Pinpoint the cell where the given text exists, returning its [x, y] midpoint coordinate. 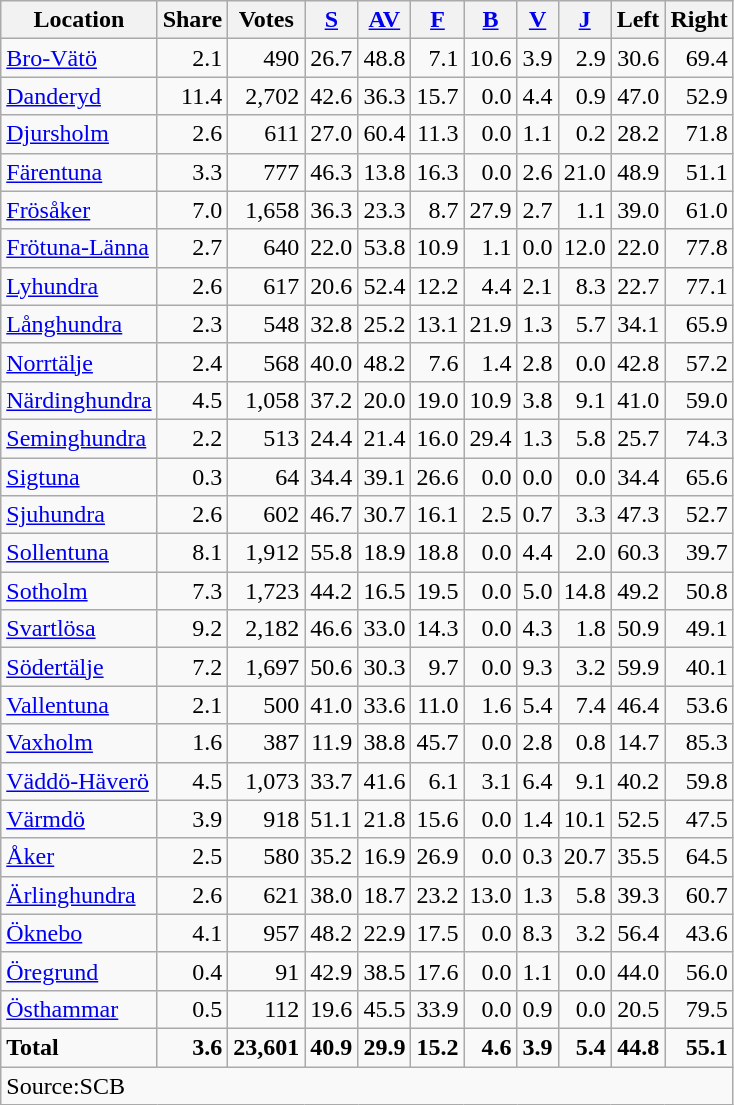
Sotholm [79, 591]
21.9 [490, 324]
0.2 [584, 134]
46.3 [332, 172]
AV [384, 20]
60.7 [699, 895]
611 [266, 134]
21.8 [384, 819]
30.7 [384, 515]
S [332, 20]
1,912 [266, 553]
14.7 [638, 743]
25.7 [638, 438]
Lyhundra [79, 286]
49.2 [638, 591]
71.8 [699, 134]
22.9 [384, 933]
B [490, 20]
20.0 [384, 400]
Värmdö [79, 819]
4.6 [490, 1047]
10.1 [584, 819]
Vaxholm [79, 743]
2,702 [266, 96]
29.9 [384, 1047]
7.2 [192, 667]
Närdinghundra [79, 400]
44.0 [638, 971]
10.6 [490, 58]
22.7 [638, 286]
16.1 [438, 515]
60.3 [638, 553]
65.6 [699, 477]
45.5 [384, 1009]
1,723 [266, 591]
513 [266, 438]
18.9 [384, 553]
580 [266, 857]
20.7 [584, 857]
1,058 [266, 400]
Åker [79, 857]
26.7 [332, 58]
Djursholm [79, 134]
548 [266, 324]
23.2 [438, 895]
43.6 [699, 933]
39.0 [638, 210]
13.8 [384, 172]
42.9 [332, 971]
39.3 [638, 895]
13.1 [438, 324]
91 [266, 971]
65.9 [699, 324]
33.6 [384, 705]
46.4 [638, 705]
1,658 [266, 210]
50.9 [638, 629]
Östhammar [79, 1009]
918 [266, 819]
J [584, 20]
Svartlösa [79, 629]
20.6 [332, 286]
15.6 [438, 819]
42.8 [638, 362]
7.4 [584, 705]
49.1 [699, 629]
25.2 [384, 324]
41.6 [384, 781]
53.6 [699, 705]
59.9 [638, 667]
17.5 [438, 933]
21.0 [584, 172]
27.0 [332, 134]
60.4 [384, 134]
Öregrund [79, 971]
45.7 [438, 743]
V [538, 20]
16.3 [438, 172]
40.1 [699, 667]
34.1 [638, 324]
Ärlinghundra [79, 895]
47.0 [638, 96]
9.3 [538, 667]
44.2 [332, 591]
77.8 [699, 248]
617 [266, 286]
47.5 [699, 819]
52.4 [384, 286]
12.0 [584, 248]
29.4 [490, 438]
9.7 [438, 667]
7.3 [192, 591]
15.7 [438, 96]
4.1 [192, 933]
46.6 [332, 629]
Långhundra [79, 324]
18.8 [438, 553]
11.9 [332, 743]
39.1 [384, 477]
Source:SCB [368, 1085]
3.6 [192, 1047]
490 [266, 58]
77.1 [699, 286]
23,601 [266, 1047]
19.6 [332, 1009]
48.8 [384, 58]
8.7 [438, 210]
35.5 [638, 857]
3.8 [538, 400]
18.7 [384, 895]
5.7 [584, 324]
16.5 [384, 591]
0.4 [192, 971]
3.1 [490, 781]
48.9 [638, 172]
52.7 [699, 515]
1,073 [266, 781]
74.3 [699, 438]
Bro-Vätö [79, 58]
13.0 [490, 895]
11.0 [438, 705]
0.5 [192, 1009]
26.6 [438, 477]
14.3 [438, 629]
6.1 [438, 781]
Vallentuna [79, 705]
Location [79, 20]
7.6 [438, 362]
57.2 [699, 362]
621 [266, 895]
2.3 [192, 324]
640 [266, 248]
33.9 [438, 1009]
F [438, 20]
20.5 [638, 1009]
Share [192, 20]
21.4 [384, 438]
Frötuna-Länna [79, 248]
Danderyd [79, 96]
Öknebo [79, 933]
33.7 [332, 781]
777 [266, 172]
61.0 [699, 210]
9.2 [192, 629]
28.2 [638, 134]
52.5 [638, 819]
32.8 [332, 324]
0.8 [584, 743]
2.4 [192, 362]
6.4 [538, 781]
50.6 [332, 667]
12.2 [438, 286]
85.3 [699, 743]
Södertälje [79, 667]
30.6 [638, 58]
Frösåker [79, 210]
4.3 [538, 629]
Left [638, 20]
Votes [266, 20]
56.4 [638, 933]
37.2 [332, 400]
8.1 [192, 553]
16.0 [438, 438]
38.0 [332, 895]
19.5 [438, 591]
568 [266, 362]
1,697 [266, 667]
5.0 [538, 591]
957 [266, 933]
27.9 [490, 210]
Total [79, 1047]
15.2 [438, 1047]
40.0 [332, 362]
55.1 [699, 1047]
24.4 [332, 438]
11.4 [192, 96]
14.8 [584, 591]
112 [266, 1009]
42.6 [332, 96]
40.9 [332, 1047]
Sigtuna [79, 477]
56.0 [699, 971]
35.2 [332, 857]
47.3 [638, 515]
44.8 [638, 1047]
59.8 [699, 781]
500 [266, 705]
387 [266, 743]
38.8 [384, 743]
52.9 [699, 96]
1.8 [584, 629]
7.1 [438, 58]
Right [699, 20]
30.3 [384, 667]
Färentuna [79, 172]
40.2 [638, 781]
38.5 [384, 971]
53.8 [384, 248]
0.7 [538, 515]
69.4 [699, 58]
79.5 [699, 1009]
Norrtälje [79, 362]
50.8 [699, 591]
16.9 [384, 857]
64.5 [699, 857]
Sollentuna [79, 553]
23.3 [384, 210]
39.7 [699, 553]
7.0 [192, 210]
2.9 [584, 58]
59.0 [699, 400]
2.2 [192, 438]
Väddö-Häverö [79, 781]
11.3 [438, 134]
64 [266, 477]
19.0 [438, 400]
602 [266, 515]
2.0 [584, 553]
26.9 [438, 857]
Sjuhundra [79, 515]
17.6 [438, 971]
Seminghundra [79, 438]
33.0 [384, 629]
55.8 [332, 553]
46.7 [332, 515]
2,182 [266, 629]
